Extract the (x, y) coordinate from the center of the cell holding the provided text.  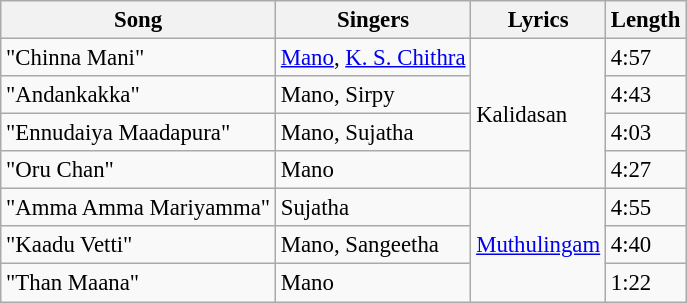
"Than Maana" (138, 283)
Sujatha (372, 208)
Muthulingam (538, 246)
4:43 (645, 95)
4:27 (645, 170)
4:57 (645, 58)
Singers (372, 20)
1:22 (645, 283)
4:03 (645, 133)
Mano, K. S. Chithra (372, 58)
4:55 (645, 208)
4:40 (645, 245)
Kalidasan (538, 114)
Song (138, 20)
"Oru Chan" (138, 170)
"Chinna Mani" (138, 58)
"Kaadu Vetti" (138, 245)
Mano, Sujatha (372, 133)
"Ennudaiya Maadapura" (138, 133)
Length (645, 20)
Lyrics (538, 20)
Mano, Sirpy (372, 95)
"Amma Amma Mariyamma" (138, 208)
Mano, Sangeetha (372, 245)
"Andankakka" (138, 95)
